Extract the (x, y) coordinate from the center of the cell holding the provided text.  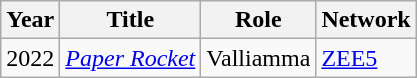
Role (258, 20)
Title (130, 20)
Year (30, 20)
ZEE5 (366, 58)
Network (366, 20)
2022 (30, 58)
Paper Rocket (130, 58)
Valliamma (258, 58)
